For the text-containing cell, return its midpoint in [x, y] coordinate format. 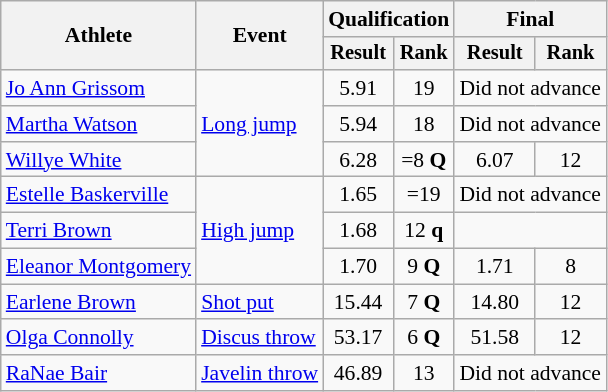
Javelin throw [260, 373]
Final [530, 19]
=8 Q [424, 160]
9 Q [424, 267]
12 q [424, 231]
6 Q [424, 338]
1.70 [358, 267]
19 [424, 88]
7 Q [424, 302]
Event [260, 36]
13 [424, 373]
Discus throw [260, 338]
=19 [424, 195]
Earlene Brown [98, 302]
53.17 [358, 338]
5.91 [358, 88]
High jump [260, 230]
Athlete [98, 36]
Eleanor Montgomery [98, 267]
1.65 [358, 195]
Shot put [260, 302]
1.71 [494, 267]
15.44 [358, 302]
5.94 [358, 124]
Estelle Baskerville [98, 195]
6.28 [358, 160]
Terri Brown [98, 231]
6.07 [494, 160]
14.80 [494, 302]
Martha Watson [98, 124]
51.58 [494, 338]
RaNae Bair [98, 373]
1.68 [358, 231]
18 [424, 124]
Qualification [388, 19]
Long jump [260, 124]
Jo Ann Grissom [98, 88]
46.89 [358, 373]
Olga Connolly [98, 338]
8 [570, 267]
Willye White [98, 160]
